Output the [x, y] coordinate of the center of the cell containing the given text.  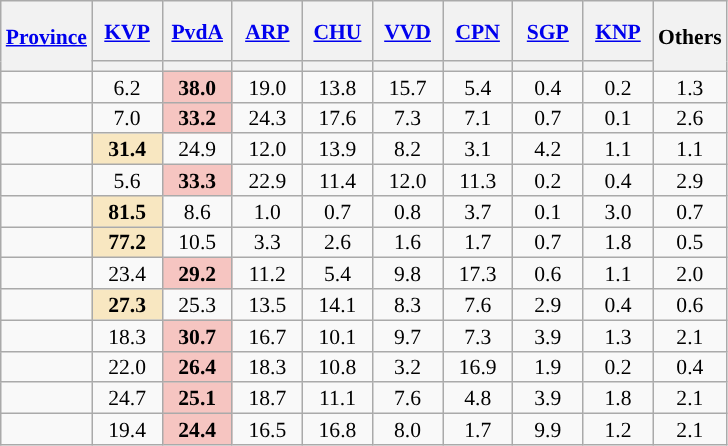
22.9 [267, 180]
3.1 [478, 150]
3.3 [267, 242]
CHU [337, 31]
KNP [618, 31]
23.4 [127, 274]
24.3 [267, 118]
25.1 [197, 398]
5.6 [127, 180]
3.0 [618, 212]
11.4 [337, 180]
1.9 [548, 366]
VVD [408, 31]
16.8 [337, 430]
1.2 [618, 430]
19.4 [127, 430]
9.7 [408, 336]
13.5 [267, 304]
Province [46, 36]
19.0 [267, 86]
16.5 [267, 430]
14.1 [337, 304]
24.4 [197, 430]
4.8 [478, 398]
33.2 [197, 118]
0.5 [690, 242]
9.8 [408, 274]
17.3 [478, 274]
2.0 [690, 274]
8.2 [408, 150]
26.4 [197, 366]
ARP [267, 31]
8.6 [197, 212]
8.0 [408, 430]
18.7 [267, 398]
25.3 [197, 304]
15.7 [408, 86]
7.0 [127, 118]
31.4 [127, 150]
Others [690, 36]
CPN [478, 31]
PvdA [197, 31]
1.0 [267, 212]
13.8 [337, 86]
13.9 [337, 150]
4.2 [548, 150]
27.3 [127, 304]
22.0 [127, 366]
10.1 [337, 336]
16.7 [267, 336]
7.1 [478, 118]
3.7 [478, 212]
1.6 [408, 242]
16.9 [478, 366]
30.7 [197, 336]
29.2 [197, 274]
33.3 [197, 180]
3.2 [408, 366]
17.6 [337, 118]
81.5 [127, 212]
KVP [127, 31]
77.2 [127, 242]
24.9 [197, 150]
8.3 [408, 304]
9.9 [548, 430]
11.3 [478, 180]
6.2 [127, 86]
SGP [548, 31]
0.8 [408, 212]
11.2 [267, 274]
11.1 [337, 398]
24.7 [127, 398]
38.0 [197, 86]
10.5 [197, 242]
10.8 [337, 366]
